Scan for the cell matching the given text and deliver its (x, y) coordinate at center. 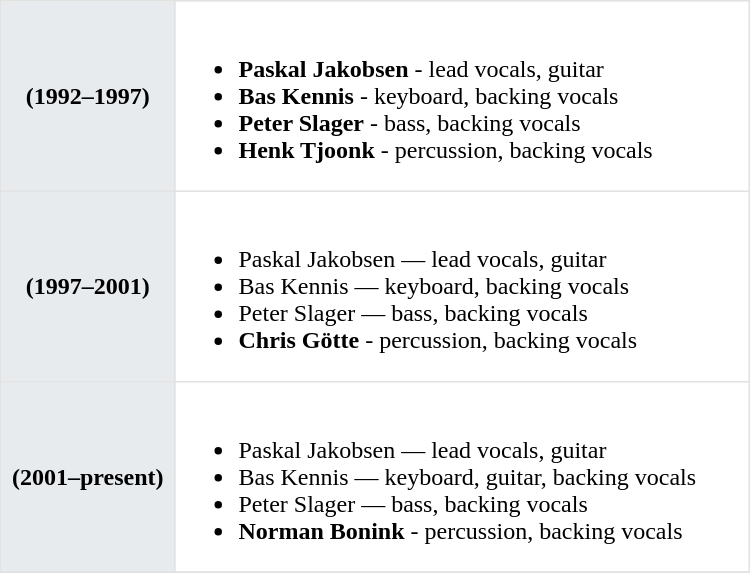
(1992–1997) (88, 96)
Paskal Jakobsen - lead vocals, guitarBas Kennis - keyboard, backing vocalsPeter Slager - bass, backing vocalsHenk Tjoonk - percussion, backing vocals (462, 96)
Paskal Jakobsen — lead vocals, guitarBas Kennis — keyboard, backing vocalsPeter Slager — bass, backing vocalsChris Götte - percussion, backing vocals (462, 286)
(1997–2001) (88, 286)
(2001–present) (88, 477)
